Return the [x, y] coordinate for the center point of the cell that contains the specified text.  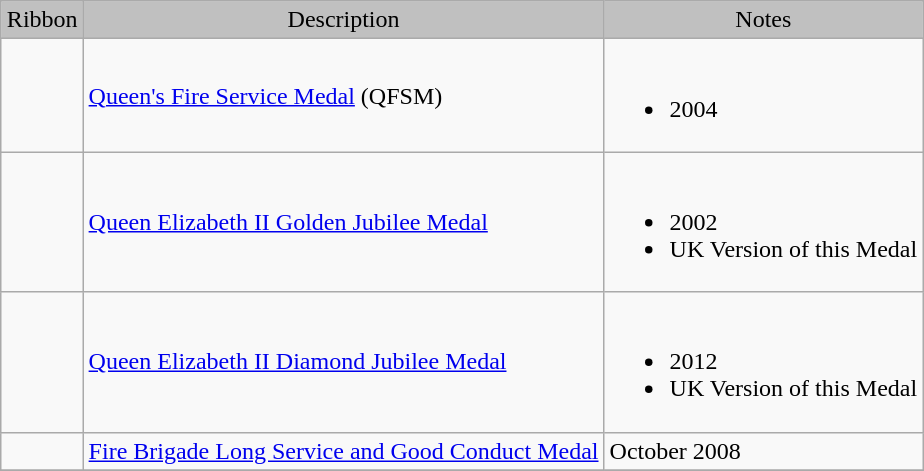
2004 [764, 96]
Queen Elizabeth II Diamond Jubilee Medal [344, 362]
Queen Elizabeth II Golden Jubilee Medal [344, 222]
Queen's Fire Service Medal (QFSM) [344, 96]
October 2008 [764, 451]
Notes [764, 20]
2002UK Version of this Medal [764, 222]
2012UK Version of this Medal [764, 362]
Fire Brigade Long Service and Good Conduct Medal [344, 451]
Description [344, 20]
Ribbon [42, 20]
